Locate the cell with the specified text and output its (x, y) center coordinate. 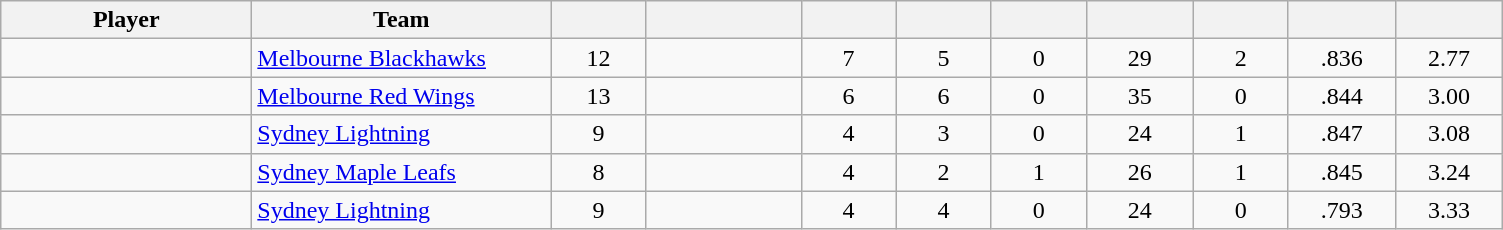
3.24 (1448, 172)
2.77 (1448, 58)
12 (598, 58)
.844 (1342, 96)
Player (126, 20)
26 (1140, 172)
3.00 (1448, 96)
.847 (1342, 134)
13 (598, 96)
7 (848, 58)
8 (598, 172)
5 (944, 58)
35 (1140, 96)
3.08 (1448, 134)
Melbourne Blackhawks (402, 58)
Sydney Maple Leafs (402, 172)
.845 (1342, 172)
Team (402, 20)
.793 (1342, 210)
Melbourne Red Wings (402, 96)
.836 (1342, 58)
3.33 (1448, 210)
3 (944, 134)
29 (1140, 58)
